For the text-containing cell, return its midpoint in (x, y) coordinate format. 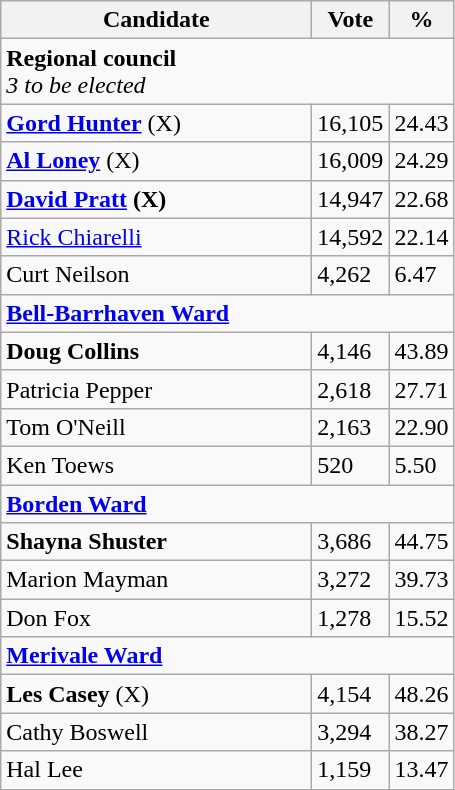
Merivale Ward (228, 656)
22.14 (422, 237)
16,105 (350, 123)
24.29 (422, 161)
Bell-Barrhaven Ward (228, 313)
Don Fox (156, 618)
27.71 (422, 389)
1,159 (350, 770)
1,278 (350, 618)
% (422, 20)
Gord Hunter (X) (156, 123)
15.52 (422, 618)
2,163 (350, 427)
Marion Mayman (156, 580)
Al Loney (X) (156, 161)
3,686 (350, 542)
Candidate (156, 20)
39.73 (422, 580)
3,272 (350, 580)
24.43 (422, 123)
38.27 (422, 732)
Curt Neilson (156, 275)
4,146 (350, 351)
Patricia Pepper (156, 389)
520 (350, 465)
Tom O'Neill (156, 427)
13.47 (422, 770)
Vote (350, 20)
4,154 (350, 694)
14,592 (350, 237)
Regional council 3 to be elected (228, 72)
6.47 (422, 275)
Les Casey (X) (156, 694)
48.26 (422, 694)
Hal Lee (156, 770)
4,262 (350, 275)
Doug Collins (156, 351)
Borden Ward (228, 503)
22.90 (422, 427)
3,294 (350, 732)
16,009 (350, 161)
14,947 (350, 199)
Shayna Shuster (156, 542)
43.89 (422, 351)
2,618 (350, 389)
Ken Toews (156, 465)
Cathy Boswell (156, 732)
22.68 (422, 199)
5.50 (422, 465)
David Pratt (X) (156, 199)
44.75 (422, 542)
Rick Chiarelli (156, 237)
